Return (x, y) of the center of cell containing provided text 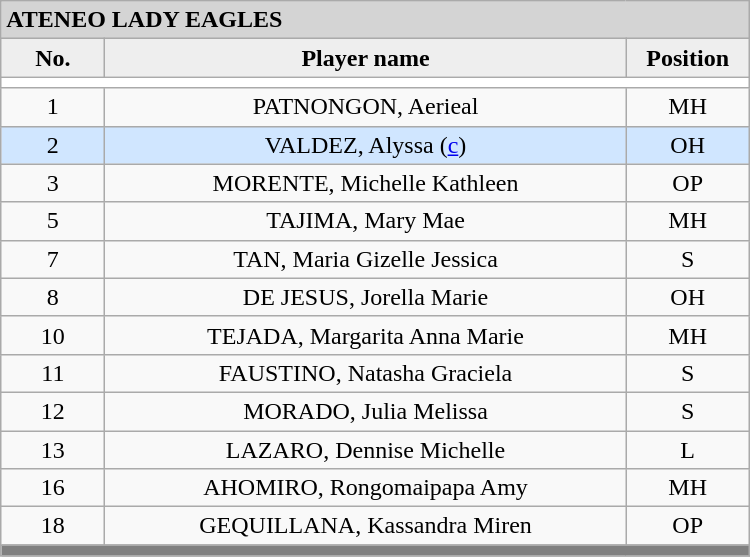
13 (53, 449)
MORENTE, Michelle Kathleen (366, 183)
AHOMIRO, Rongomaipapa Amy (366, 488)
TAN, Maria Gizelle Jessica (366, 259)
ATENEO LADY EAGLES (375, 20)
Position (688, 58)
MORADO, Julia Melissa (366, 411)
TAJIMA, Mary Mae (366, 221)
2 (53, 145)
DE JESUS, Jorella Marie (366, 297)
No. (53, 58)
3 (53, 183)
18 (53, 526)
12 (53, 411)
PATNONGON, Aerieal (366, 107)
5 (53, 221)
1 (53, 107)
VALDEZ, Alyssa (c) (366, 145)
8 (53, 297)
FAUSTINO, Natasha Graciela (366, 373)
10 (53, 335)
16 (53, 488)
TEJADA, Margarita Anna Marie (366, 335)
11 (53, 373)
7 (53, 259)
LAZARO, Dennise Michelle (366, 449)
Player name (366, 58)
GEQUILLANA, Kassandra Miren (366, 526)
L (688, 449)
